Provide the [x, y] coordinate of the cell's center where the given text is located.  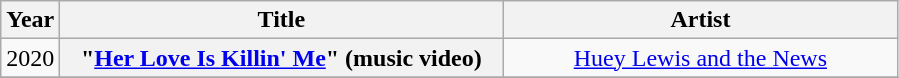
Huey Lewis and the News [700, 58]
Year [30, 20]
"Her Love Is Killin' Me" (music video) [282, 58]
Title [282, 20]
2020 [30, 58]
Artist [700, 20]
